For the text-containing cell, return its midpoint in [X, Y] coordinate format. 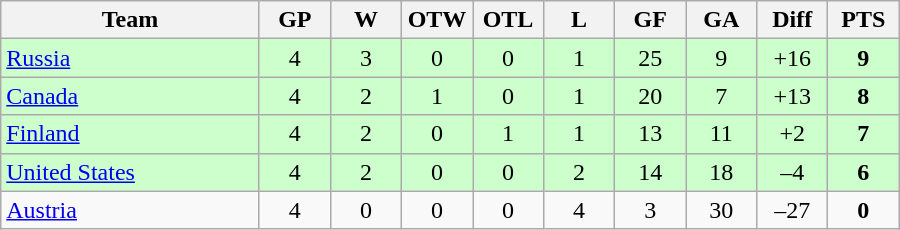
11 [722, 134]
Finland [130, 134]
20 [650, 96]
25 [650, 58]
6 [864, 172]
+2 [792, 134]
Canada [130, 96]
+16 [792, 58]
–4 [792, 172]
13 [650, 134]
United States [130, 172]
Team [130, 20]
8 [864, 96]
OTL [508, 20]
Diff [792, 20]
W [366, 20]
L [580, 20]
+13 [792, 96]
PTS [864, 20]
18 [722, 172]
Austria [130, 210]
Russia [130, 58]
OTW [436, 20]
30 [722, 210]
GF [650, 20]
–27 [792, 210]
GP [294, 20]
GA [722, 20]
14 [650, 172]
